Pinpoint the cell where the given text exists, returning its [x, y] midpoint coordinate. 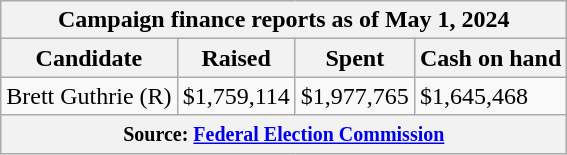
Campaign finance reports as of May 1, 2024 [284, 20]
$1,759,114 [236, 96]
Source: Federal Election Commission [284, 134]
Raised [236, 58]
Spent [354, 58]
Brett Guthrie (R) [89, 96]
Candidate [89, 58]
$1,645,468 [490, 96]
Cash on hand [490, 58]
$1,977,765 [354, 96]
